Return the (x, y) coordinate for the center point of the cell that contains the specified text.  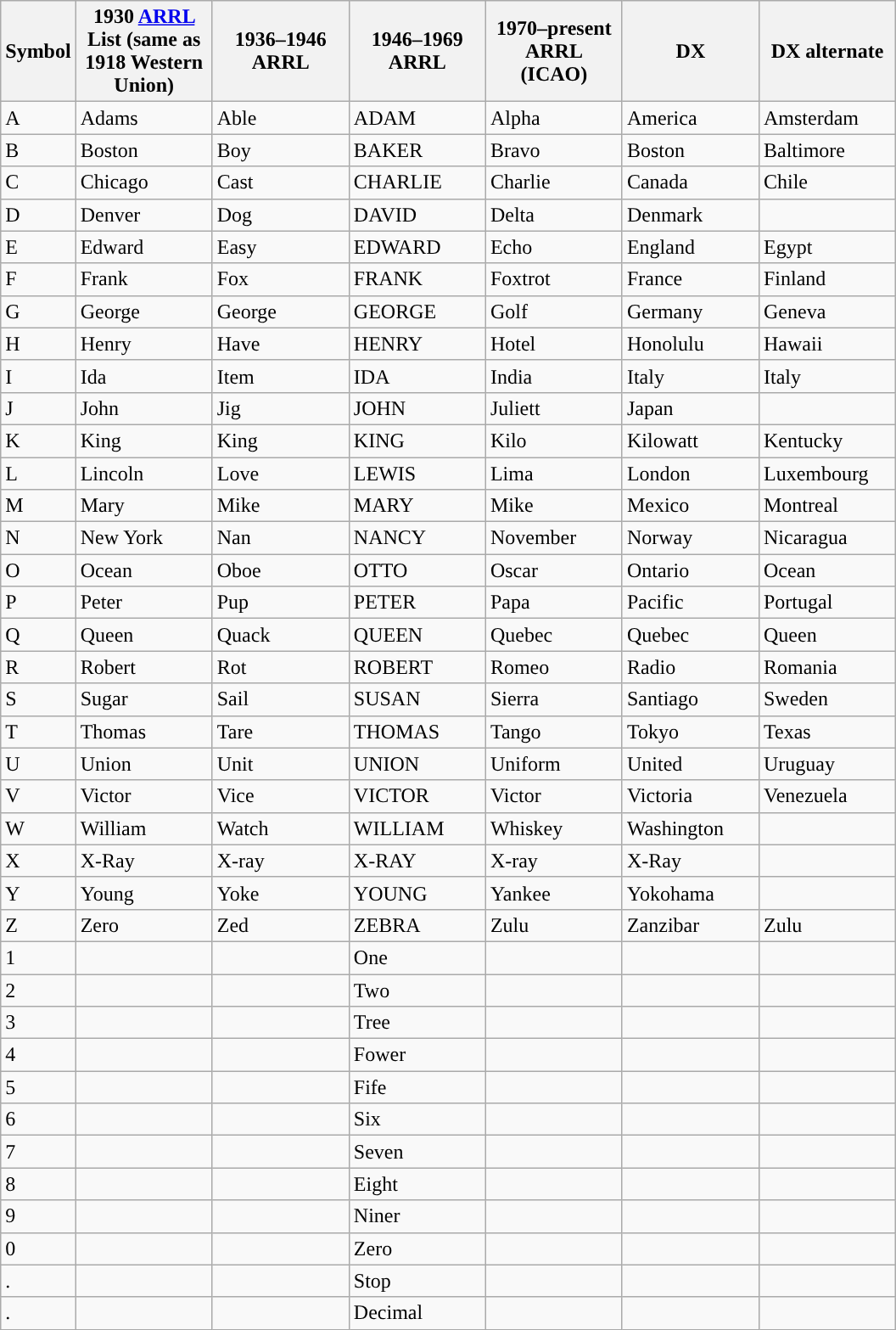
Lima (553, 473)
L (38, 473)
Edward (144, 247)
Chicago (144, 182)
FRANK (417, 279)
Baltimore (826, 150)
1930 ARRL List (same as 1918 Western Union) (144, 51)
ZEBRA (417, 925)
United (691, 764)
THOMAS (417, 732)
1970–present ARRL (ICAO) (553, 51)
8 (38, 1184)
Tokyo (691, 732)
IDA (417, 376)
Oboe (280, 570)
Venezuela (826, 796)
NANCY (417, 538)
Amsterdam (826, 118)
ROBERT (417, 667)
CHARLIE (417, 182)
Nan (280, 538)
Six (417, 1120)
Easy (280, 247)
William (144, 828)
Eight (417, 1184)
Sugar (144, 699)
Texas (826, 732)
Zanzibar (691, 925)
Tare (280, 732)
America (691, 118)
J (38, 408)
Japan (691, 408)
Watch (280, 828)
U (38, 764)
Honolulu (691, 344)
Kentucky (826, 441)
7 (38, 1152)
BAKER (417, 150)
SUSAN (417, 699)
Luxembourg (826, 473)
France (691, 279)
Rot (280, 667)
UNION (417, 764)
H (38, 344)
K (38, 441)
G (38, 311)
X (38, 861)
Santiago (691, 699)
Have (280, 344)
LEWIS (417, 473)
VICTOR (417, 796)
Uniform (553, 764)
Alpha (553, 118)
Boy (280, 150)
0 (38, 1249)
Unit (280, 764)
Juliett (553, 408)
P (38, 603)
Finland (826, 279)
Peter (144, 603)
Kilowatt (691, 441)
Pup (280, 603)
Geneva (826, 311)
Cast (280, 182)
Washington (691, 828)
Montreal (826, 506)
Tree (417, 1023)
Thomas (144, 732)
Hawaii (826, 344)
1936–1946 ARRL (280, 51)
Charlie (553, 182)
JOHN (417, 408)
Jig (280, 408)
6 (38, 1120)
Romania (826, 667)
MARY (417, 506)
Fox (280, 279)
3 (38, 1023)
F (38, 279)
Union (144, 764)
Seven (417, 1152)
WILLIAM (417, 828)
C (38, 182)
One (417, 957)
I (38, 376)
Stop (417, 1281)
YOUNG (417, 893)
2 (38, 990)
Romeo (553, 667)
Robert (144, 667)
Lincoln (144, 473)
Zed (280, 925)
Y (38, 893)
9 (38, 1216)
Pacific (691, 603)
Mary (144, 506)
X-RAY (417, 861)
Z (38, 925)
M (38, 506)
Two (417, 990)
V (38, 796)
GEORGE (417, 311)
Symbol (38, 51)
Tango (553, 732)
Oscar (553, 570)
England (691, 247)
Fife (417, 1087)
PETER (417, 603)
DX alternate (826, 51)
Dog (280, 215)
India (553, 376)
HENRY (417, 344)
Mexico (691, 506)
KING (417, 441)
London (691, 473)
Niner (417, 1216)
Nicaragua (826, 538)
S (38, 699)
Q (38, 635)
N (38, 538)
A (38, 118)
EDWARD (417, 247)
Golf (553, 311)
T (38, 732)
Egypt (826, 247)
Young (144, 893)
Item (280, 376)
Hotel (553, 344)
Whiskey (553, 828)
Vice (280, 796)
R (38, 667)
Denmark (691, 215)
John (144, 408)
Yankee (553, 893)
Quack (280, 635)
B (38, 150)
Canada (691, 182)
1946–1969 ARRL (417, 51)
Bravo (553, 150)
Decimal (417, 1313)
QUEEN (417, 635)
Henry (144, 344)
Portugal (826, 603)
5 (38, 1087)
OTTO (417, 570)
Sierra (553, 699)
Uruguay (826, 764)
DX (691, 51)
Radio (691, 667)
Sweden (826, 699)
Kilo (553, 441)
Denver (144, 215)
Chile (826, 182)
Ontario (691, 570)
DAVID (417, 215)
1 (38, 957)
Papa (553, 603)
Adams (144, 118)
Sail (280, 699)
Norway (691, 538)
Foxtrot (553, 279)
New York (144, 538)
Frank (144, 279)
Echo (553, 247)
Yokohama (691, 893)
Delta (553, 215)
Able (280, 118)
ADAM (417, 118)
D (38, 215)
O (38, 570)
November (553, 538)
4 (38, 1055)
Ida (144, 376)
Fower (417, 1055)
Victoria (691, 796)
Love (280, 473)
E (38, 247)
W (38, 828)
Germany (691, 311)
Yoke (280, 893)
